From the cell containing the given text, extract its center point as [X, Y] coordinate. 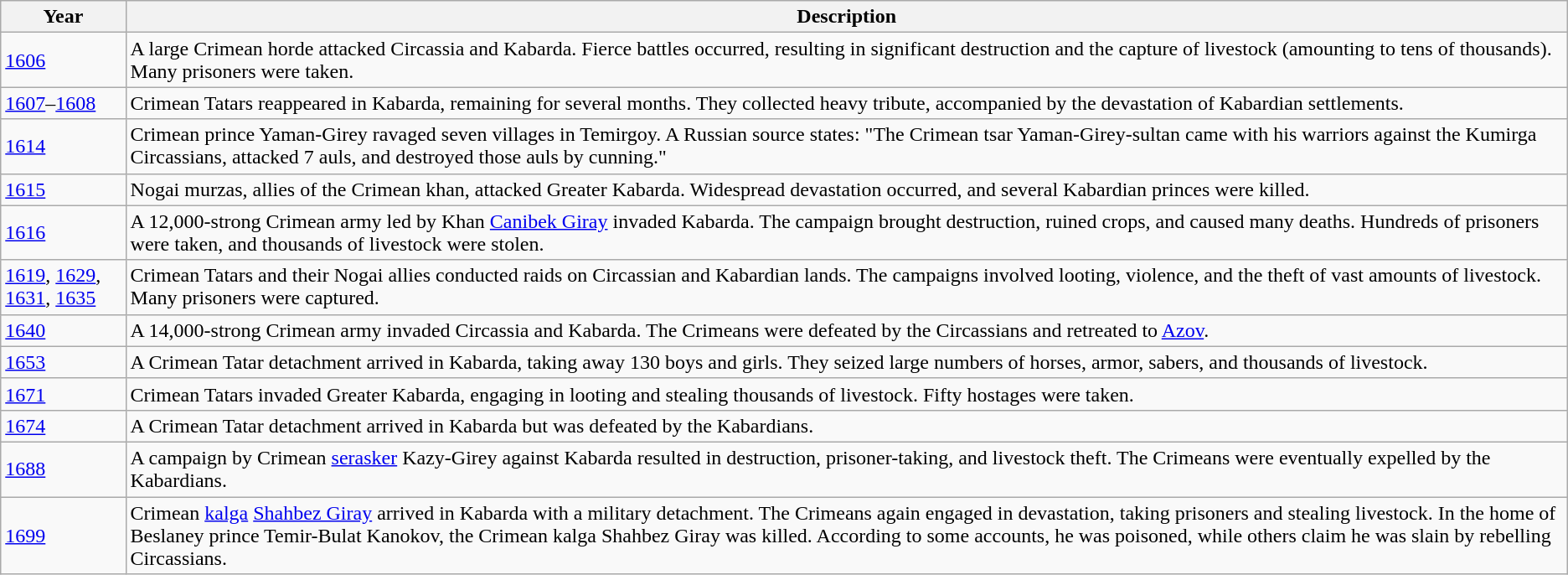
Nogai murzas, allies of the Crimean khan, attacked Greater Kabarda. Widespread devastation occurred, and several Kabardian princes were killed. [846, 189]
1619, 1629, 1631, 1635 [64, 287]
Crimean Tatars invaded Greater Kabarda, engaging in looting and stealing thousands of livestock. Fifty hostages were taken. [846, 394]
1671 [64, 394]
1615 [64, 189]
1699 [64, 535]
1640 [64, 330]
Description [846, 17]
1606 [64, 60]
1607–1608 [64, 103]
1688 [64, 469]
1653 [64, 362]
A 14,000-strong Crimean army invaded Circassia and Kabarda. The Crimeans were defeated by the Circassians and retreated to Azov. [846, 330]
1616 [64, 233]
1614 [64, 146]
A Crimean Tatar detachment arrived in Kabarda but was defeated by the Kabardians. [846, 426]
Year [64, 17]
1674 [64, 426]
